Determine the (X, Y) coordinate at the center of the cell enclosing the given text.  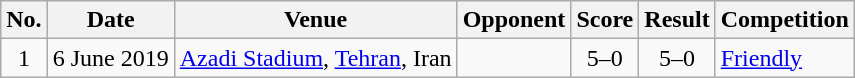
Date (110, 20)
No. (24, 20)
Score (605, 20)
Opponent (514, 20)
1 (24, 58)
Friendly (784, 58)
6 June 2019 (110, 58)
Competition (784, 20)
Azadi Stadium, Tehran, Iran (316, 58)
Venue (316, 20)
Result (677, 20)
